Search for the cell housing the specified text and yield its [X, Y] center coordinate. 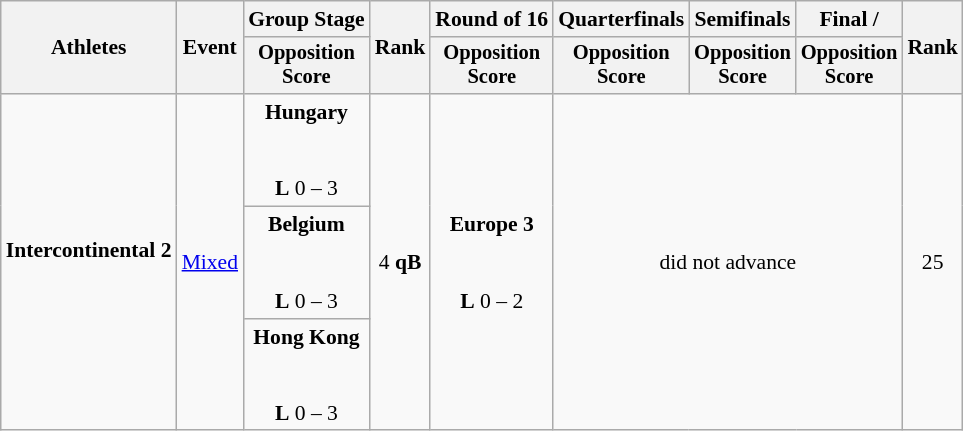
25 [932, 262]
Quarterfinals [621, 19]
HungaryL 0 – 3 [306, 150]
Athletes [89, 48]
Europe 3L 0 – 2 [492, 262]
Semifinals [742, 19]
Mixed [210, 262]
Final / [850, 19]
BelgiumL 0 – 3 [306, 263]
Hong KongL 0 – 3 [306, 375]
Intercontinental 2 [89, 262]
4 qB [400, 262]
Round of 16 [492, 19]
did not advance [728, 262]
Event [210, 48]
Group Stage [306, 19]
